Search for the cell housing the specified text and yield its [X, Y] center coordinate. 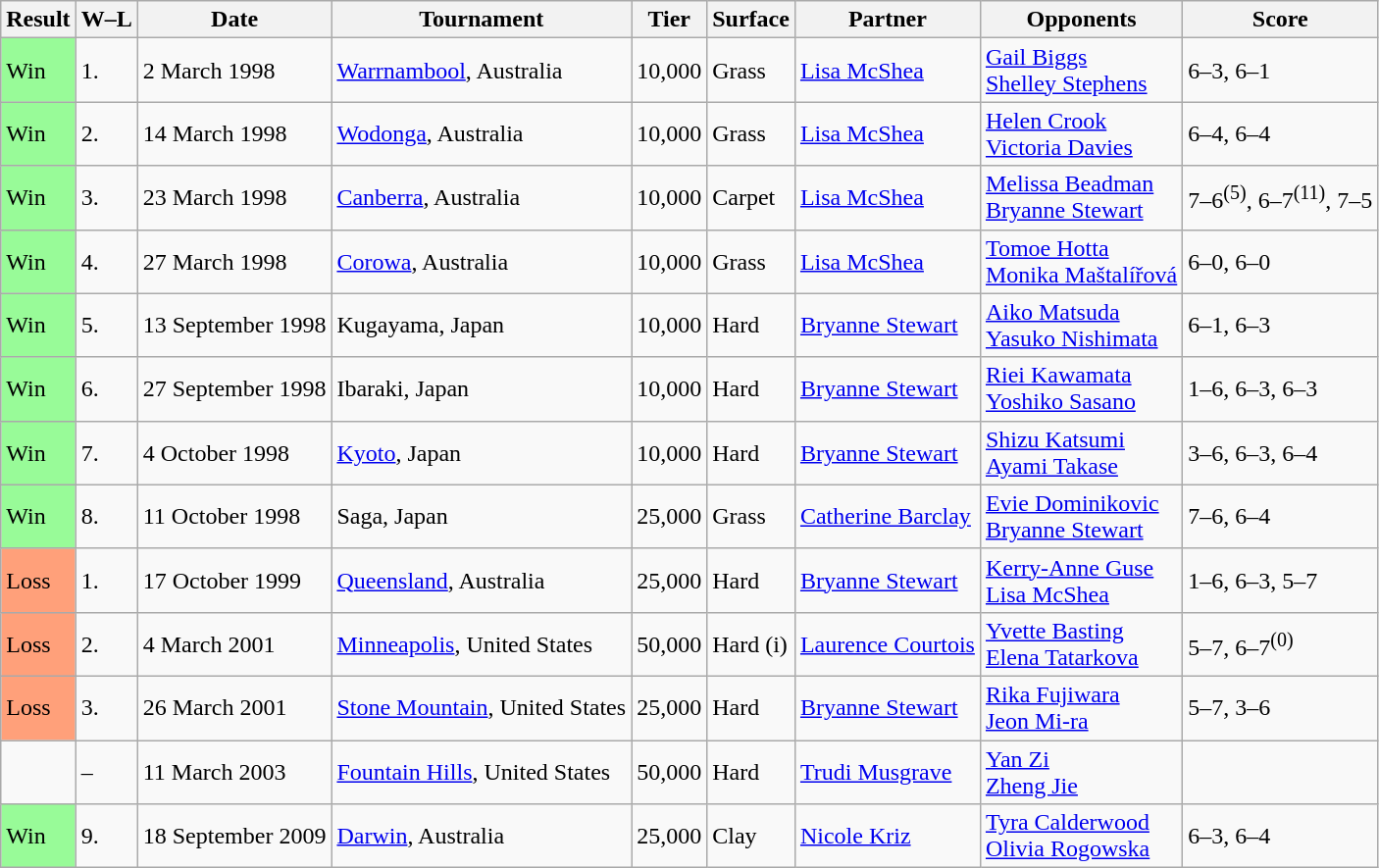
Queensland, Australia [482, 581]
5–7, 3–6 [1281, 708]
6–3, 6–1 [1281, 71]
5. [106, 326]
Nicole Kriz [887, 836]
7. [106, 453]
Warrnambool, Australia [482, 71]
Opponents [1081, 20]
Gail Biggs Shelley Stephens [1081, 71]
Kugayama, Japan [482, 326]
27 September 1998 [234, 388]
17 October 1999 [234, 581]
8. [106, 516]
27 March 1998 [234, 261]
2 March 1998 [234, 71]
6–1, 6–3 [1281, 326]
Clay [751, 836]
Melissa Beadman Bryanne Stewart [1081, 198]
Shizu Katsumi Ayami Takase [1081, 453]
Catherine Barclay [887, 516]
1–6, 6–3, 5–7 [1281, 581]
Tournament [482, 20]
4. [106, 261]
Kyoto, Japan [482, 453]
7–6, 6–4 [1281, 516]
4 October 1998 [234, 453]
1–6, 6–3, 6–3 [1281, 388]
Laurence Courtois [887, 643]
Tomoe Hotta Monika Maštalířová [1081, 261]
Tier [669, 20]
Carpet [751, 198]
Rika Fujiwara Jeon Mi-ra [1081, 708]
Score [1281, 20]
Darwin, Australia [482, 836]
6–3, 6–4 [1281, 836]
Yvette Basting Elena Tatarkova [1081, 643]
7–6(5), 6–7(11), 7–5 [1281, 198]
Surface [751, 20]
23 March 1998 [234, 198]
Yan Zi Zheng Jie [1081, 771]
Fountain Hills, United States [482, 771]
Stone Mountain, United States [482, 708]
9. [106, 836]
Date [234, 20]
6. [106, 388]
4 March 2001 [234, 643]
Corowa, Australia [482, 261]
Partner [887, 20]
Helen Crook Victoria Davies [1081, 133]
Saga, Japan [482, 516]
Canberra, Australia [482, 198]
Evie Dominikovic Bryanne Stewart [1081, 516]
Aiko Matsuda Yasuko Nishimata [1081, 326]
6–4, 6–4 [1281, 133]
11 March 2003 [234, 771]
Tyra Calderwood Olivia Rogowska [1081, 836]
18 September 2009 [234, 836]
W–L [106, 20]
– [106, 771]
Result [38, 20]
14 March 1998 [234, 133]
Wodonga, Australia [482, 133]
Minneapolis, United States [482, 643]
Trudi Musgrave [887, 771]
Riei Kawamata Yoshiko Sasano [1081, 388]
Ibaraki, Japan [482, 388]
11 October 1998 [234, 516]
3–6, 6–3, 6–4 [1281, 453]
5–7, 6–7(0) [1281, 643]
13 September 1998 [234, 326]
6–0, 6–0 [1281, 261]
Kerry-Anne Guse Lisa McShea [1081, 581]
Hard (i) [751, 643]
26 March 2001 [234, 708]
